Return (X, Y) of the center of cell containing provided text 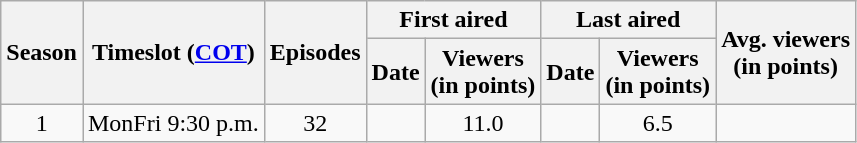
11.0 (483, 123)
Timeslot (COT) (173, 52)
MonFri 9:30 p.m. (173, 123)
32 (315, 123)
First aired (454, 20)
Episodes (315, 52)
Last aired (628, 20)
Season (42, 52)
6.5 (658, 123)
Avg. viewers(in points) (786, 52)
1 (42, 123)
